Determine the [X, Y] coordinate at the center of the cell enclosing the given text.  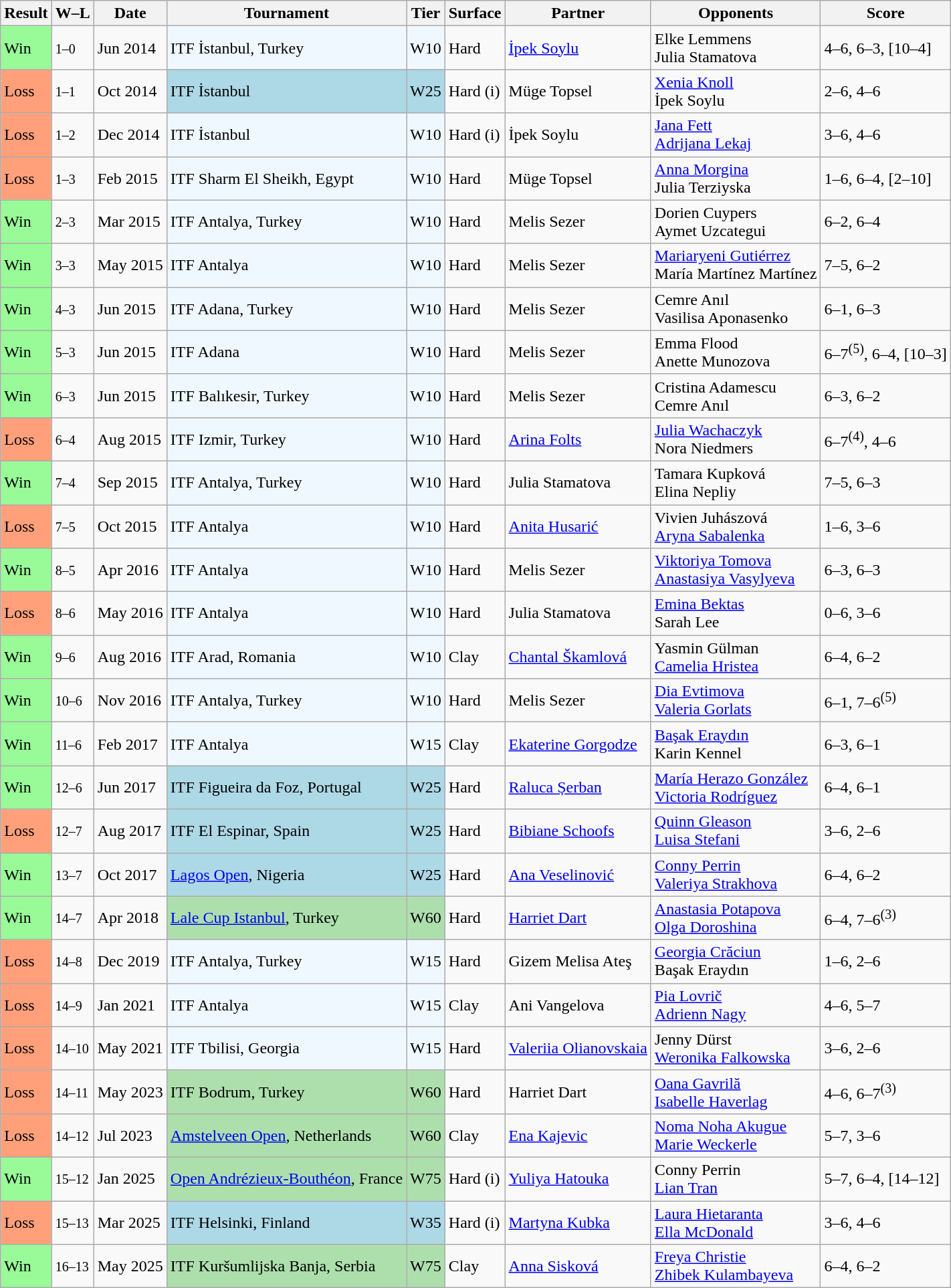
14–10 [72, 1049]
Open Andrézieux-Bouthéon, France [286, 1178]
Raluca Șerban [578, 788]
8–6 [72, 614]
María Herazo González Victoria Rodríguez [736, 788]
2–6, 4–6 [885, 91]
Viktoriya Tomova Anastasiya Vasylyeva [736, 570]
Noma Noha Akugue Marie Weckerle [736, 1136]
Pia Lovrič Adrienn Nagy [736, 1004]
1–6, 3–6 [885, 526]
Anna Sisková [578, 1267]
4–6, 6–3, [10–4] [885, 48]
Cemre Anıl Vasilisa Aponasenko [736, 309]
Conny Perrin Lian Tran [736, 1178]
ITF Izmir, Turkey [286, 439]
Aug 2016 [130, 657]
9–6 [72, 657]
Jan 2021 [130, 1004]
ITF Helsinki, Finland [286, 1222]
Anna Morgina Julia Terziyska [736, 178]
Tournament [286, 13]
Ana Veselinović [578, 875]
1–1 [72, 91]
ITF Balıkesir, Turkey [286, 396]
5–7, 6–4, [14–12] [885, 1178]
ITF Tbilisi, Georgia [286, 1049]
Oana Gavrilă Isabelle Haverlag [736, 1091]
4–6, 6–7(3) [885, 1091]
Başak Eraydın Karin Kennel [736, 744]
7–4 [72, 483]
Aug 2017 [130, 831]
W–L [72, 13]
14–11 [72, 1091]
Lale Cup Istanbul, Turkey [286, 918]
Mar 2015 [130, 222]
Ekaterine Gorgodze [578, 744]
May 2015 [130, 265]
Gizem Melisa Ateş [578, 962]
ITF Bodrum, Turkey [286, 1091]
Laura Hietaranta Ella McDonald [736, 1222]
1–2 [72, 135]
Jana Fett Adrijana Lekaj [736, 135]
Opponents [736, 13]
Nov 2016 [130, 701]
6–4, 7–6(3) [885, 918]
Cristina Adamescu Cemre Anıl [736, 396]
Yasmin Gülman Camelia Hristea [736, 657]
Dec 2019 [130, 962]
Sep 2015 [130, 483]
Emma Flood Anette Munozova [736, 352]
5–3 [72, 352]
Aug 2015 [130, 439]
3–3 [72, 265]
Jun 2014 [130, 48]
Mar 2025 [130, 1222]
6–4 [72, 439]
W35 [426, 1222]
Score [885, 13]
6–3, 6–1 [885, 744]
2–3 [72, 222]
12–7 [72, 831]
15–12 [72, 1178]
5–7, 3–6 [885, 1136]
14–7 [72, 918]
14–12 [72, 1136]
7–5 [72, 526]
Amstelveen Open, Netherlands [286, 1136]
6–3, 6–2 [885, 396]
Dorien Cuypers Aymet Uzcategui [736, 222]
6–4, 6–1 [885, 788]
14–9 [72, 1004]
May 2016 [130, 614]
Anastasia Potapova Olga Doroshina [736, 918]
Dec 2014 [130, 135]
13–7 [72, 875]
Bibiane Schoofs [578, 831]
Yuliya Hatouka [578, 1178]
Chantal Škamlová [578, 657]
Jenny Dürst Weronika Falkowska [736, 1049]
ITF El Espinar, Spain [286, 831]
Apr 2016 [130, 570]
Emina Bektas Sarah Lee [736, 614]
Lagos Open, Nigeria [286, 875]
ITF Adana, Turkey [286, 309]
Feb 2015 [130, 178]
Jul 2023 [130, 1136]
1–0 [72, 48]
Valeriia Olianovskaia [578, 1049]
6–3, 6–3 [885, 570]
Vivien Juhászová Aryna Sabalenka [736, 526]
Elke Lemmens Julia Stamatova [736, 48]
15–13 [72, 1222]
ITF Sharm El Sheikh, Egypt [286, 178]
Result [26, 13]
4–3 [72, 309]
6–1, 7–6(5) [885, 701]
12–6 [72, 788]
ITF Arad, Romania [286, 657]
Martyna Kubka [578, 1222]
Oct 2017 [130, 875]
16–13 [72, 1267]
1–6, 6–4, [2–10] [885, 178]
7–5, 6–3 [885, 483]
Ani Vangelova [578, 1004]
May 2021 [130, 1049]
Jun 2017 [130, 788]
Georgia Crăciun Başak Eraydın [736, 962]
6–7(5), 6–4, [10–3] [885, 352]
ITF Adana [286, 352]
6–1, 6–3 [885, 309]
Quinn Gleason Luisa Stefani [736, 831]
6–3 [72, 396]
May 2023 [130, 1091]
8–5 [72, 570]
14–8 [72, 962]
6–7(4), 4–6 [885, 439]
Feb 2017 [130, 744]
ITF Figueira da Foz, Portugal [286, 788]
7–5, 6–2 [885, 265]
Arina Folts [578, 439]
Xenia Knoll İpek Soylu [736, 91]
Oct 2014 [130, 91]
1–3 [72, 178]
Ena Kajevic [578, 1136]
ITF İstanbul, Turkey [286, 48]
Dia Evtimova Valeria Gorlats [736, 701]
Freya Christie Zhibek Kulambayeva [736, 1267]
Surface [475, 13]
Anita Husarić [578, 526]
Partner [578, 13]
ITF Kuršumlijska Banja, Serbia [286, 1267]
May 2025 [130, 1267]
Tamara Kupková Elina Nepliy [736, 483]
Jan 2025 [130, 1178]
1–6, 2–6 [885, 962]
10–6 [72, 701]
6–2, 6–4 [885, 222]
Mariaryeni Gutiérrez María Martínez Martínez [736, 265]
4–6, 5–7 [885, 1004]
0–6, 3–6 [885, 614]
Date [130, 13]
Apr 2018 [130, 918]
Oct 2015 [130, 526]
Tier [426, 13]
Julia Wachaczyk Nora Niedmers [736, 439]
11–6 [72, 744]
Conny Perrin Valeriya Strakhova [736, 875]
